Return the (X, Y) coordinate for the center point of the cell that contains the specified text.  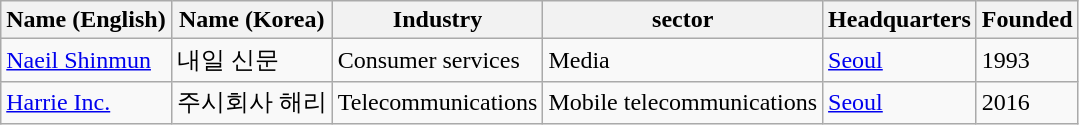
Harrie Inc. (86, 102)
Telecommunications (438, 102)
2016 (1027, 102)
내일 신문 (252, 60)
1993 (1027, 60)
Name (English) (86, 20)
Naeil Shinmun (86, 60)
sector (683, 20)
Mobile telecommunications (683, 102)
주시회사 해리 (252, 102)
Name (Korea) (252, 20)
Consumer services (438, 60)
Headquarters (900, 20)
Founded (1027, 20)
Media (683, 60)
Industry (438, 20)
